Provide the [X, Y] coordinate of the cell's center where the given text is located.  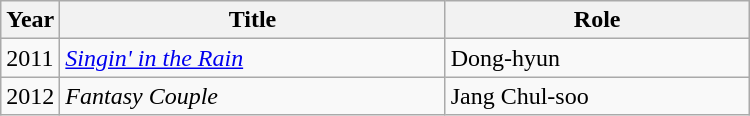
2012 [30, 96]
Title [252, 20]
Dong-hyun [597, 58]
2011 [30, 58]
Year [30, 20]
Role [597, 20]
Fantasy Couple [252, 96]
Jang Chul-soo [597, 96]
Singin' in the Rain [252, 58]
